Output the [X, Y] coordinate of the center of the cell containing the given text.  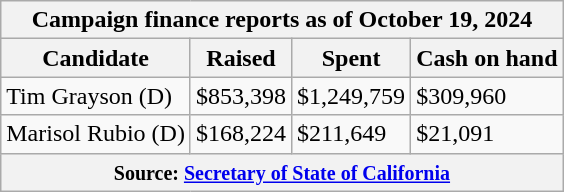
Spent [352, 58]
Marisol Rubio (D) [96, 134]
$211,649 [352, 134]
Tim Grayson (D) [96, 96]
$309,960 [487, 96]
Raised [240, 58]
$168,224 [240, 134]
$853,398 [240, 96]
Source: Secretary of State of California [282, 172]
Candidate [96, 58]
Cash on hand [487, 58]
$21,091 [487, 134]
Campaign finance reports as of October 19, 2024 [282, 20]
$1,249,759 [352, 96]
